Return [X, Y] of the center of cell containing provided text 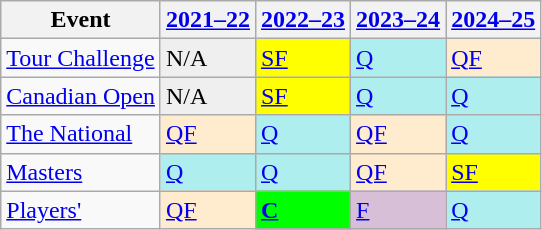
The National [81, 134]
2023–24 [398, 20]
Players' [81, 210]
C [302, 210]
Tour Challenge [81, 58]
Event [81, 20]
Canadian Open [81, 96]
Masters [81, 172]
2024–25 [494, 20]
2021–22 [208, 20]
F [398, 210]
2022–23 [302, 20]
